Return (x, y) of the center of cell containing provided text 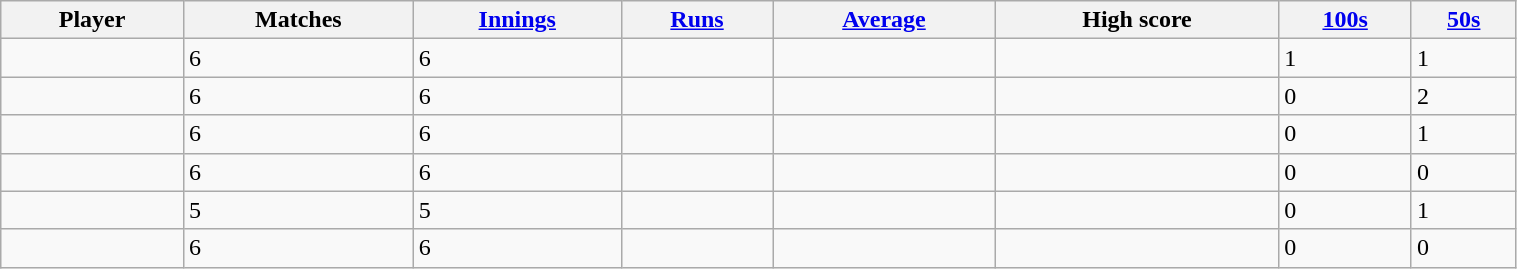
2 (1464, 96)
Average (884, 20)
Innings (517, 20)
50s (1464, 20)
Matches (298, 20)
Player (92, 20)
High score (1137, 20)
Runs (697, 20)
100s (1346, 20)
